Extract the (X, Y) coordinate from the center of the cell holding the provided text.  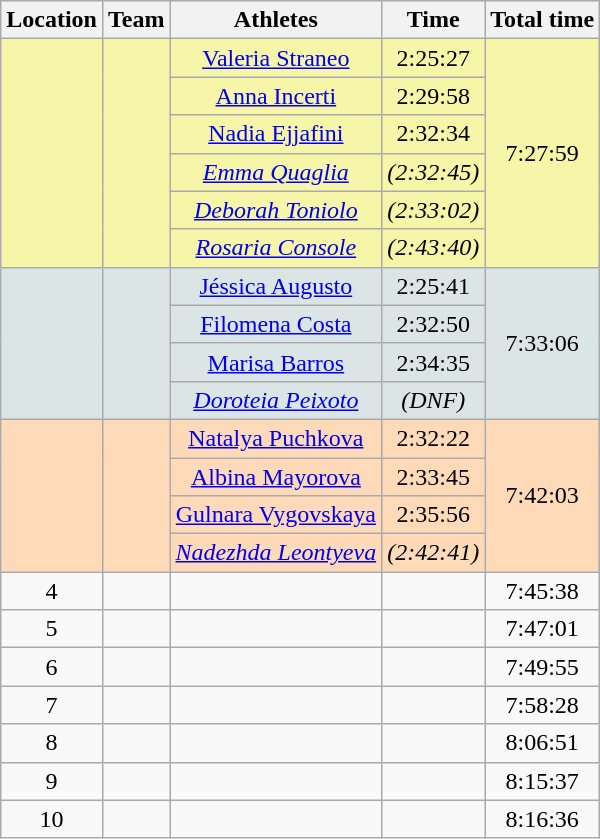
Jéssica Augusto (276, 286)
Team (136, 20)
7:27:59 (542, 153)
Marisa Barros (276, 362)
6 (52, 667)
Nadia Ejjafini (276, 134)
Doroteia Peixoto (276, 400)
(2:33:02) (434, 210)
2:25:41 (434, 286)
2:34:35 (434, 362)
(2:43:40) (434, 248)
7 (52, 705)
9 (52, 781)
8:06:51 (542, 743)
2:29:58 (434, 96)
7:49:55 (542, 667)
Emma Quaglia (276, 172)
Valeria Straneo (276, 58)
2:32:50 (434, 324)
8:16:36 (542, 819)
2:33:45 (434, 477)
7:33:06 (542, 343)
(2:32:45) (434, 172)
Albina Mayorova (276, 477)
Nadezhda Leontyeva (276, 553)
(DNF) (434, 400)
(2:42:41) (434, 553)
Natalya Puchkova (276, 438)
2:32:34 (434, 134)
8 (52, 743)
2:25:27 (434, 58)
4 (52, 591)
7:42:03 (542, 495)
7:45:38 (542, 591)
Total time (542, 20)
7:58:28 (542, 705)
10 (52, 819)
2:32:22 (434, 438)
Deborah Toniolo (276, 210)
7:47:01 (542, 629)
5 (52, 629)
Rosaria Console (276, 248)
Gulnara Vygovskaya (276, 515)
Athletes (276, 20)
Location (52, 20)
Anna Incerti (276, 96)
Time (434, 20)
2:35:56 (434, 515)
Filomena Costa (276, 324)
8:15:37 (542, 781)
